Detect which cell encompasses the target text, then output its (x, y) center coordinate. 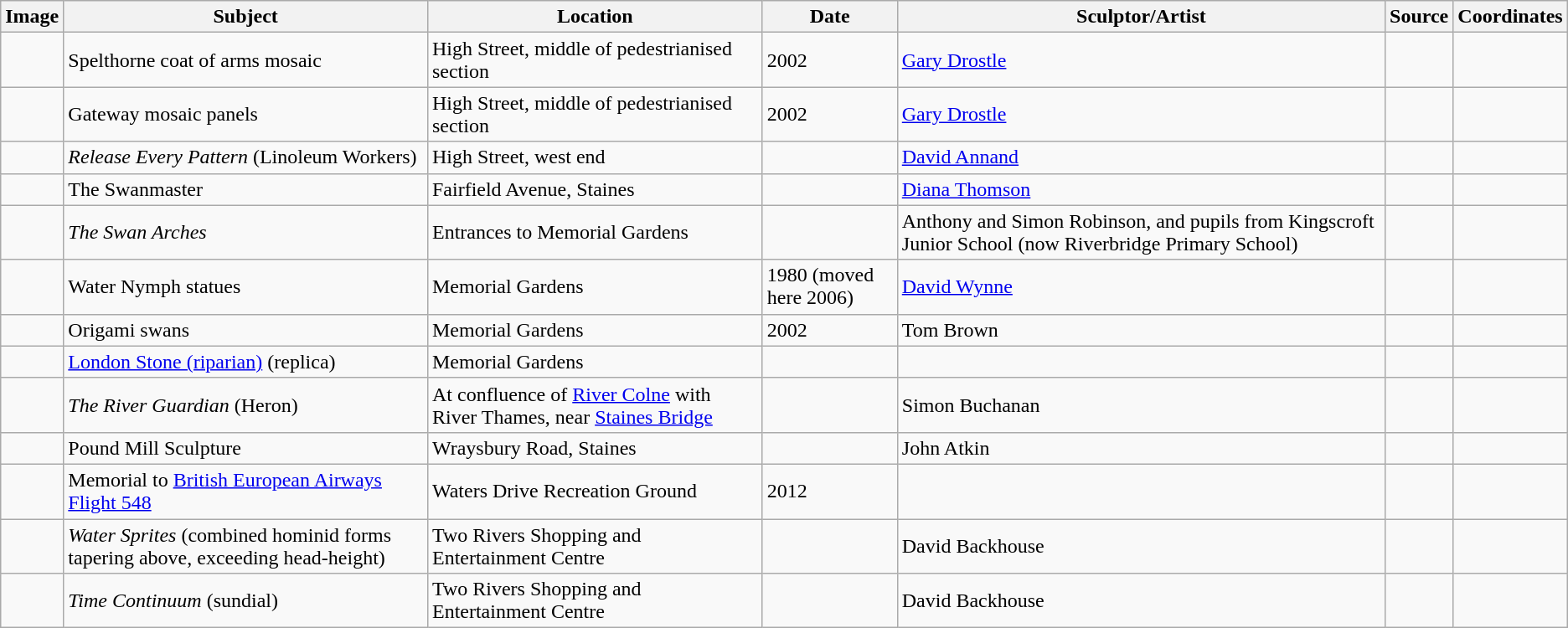
Entrances to Memorial Gardens (595, 233)
2012 (829, 491)
Fairfield Avenue, Staines (595, 189)
Simon Buchanan (1141, 405)
Tom Brown (1141, 330)
Time Continuum (sundial) (246, 601)
The River Guardian (Heron) (246, 405)
Origami swans (246, 330)
Gateway mosaic panels (246, 114)
Diana Thomson (1141, 189)
Waters Drive Recreation Ground (595, 491)
Subject (246, 17)
Water Nymph statues (246, 286)
Water Sprites (combined hominid forms tapering above, exceeding head-height) (246, 546)
Location (595, 17)
London Stone (riparian) (replica) (246, 362)
Pound Mill Sculpture (246, 448)
1980 (moved here 2006) (829, 286)
Coordinates (1510, 17)
Source (1419, 17)
Memorial to British European Airways Flight 548 (246, 491)
Sculptor/Artist (1141, 17)
Release Every Pattern (Linoleum Workers) (246, 157)
David Wynne (1141, 286)
Date (829, 17)
John Atkin (1141, 448)
At confluence of River Colne with River Thames, near Staines Bridge (595, 405)
The Swanmaster (246, 189)
Anthony and Simon Robinson, and pupils from Kingscroft Junior School (now Riverbridge Primary School) (1141, 233)
David Annand (1141, 157)
The Swan Arches (246, 233)
Wraysbury Road, Staines (595, 448)
High Street, west end (595, 157)
Image (32, 17)
Spelthorne coat of arms mosaic (246, 60)
